Capture the cell that displays the provided text and extract its [X, Y] central coordinate. 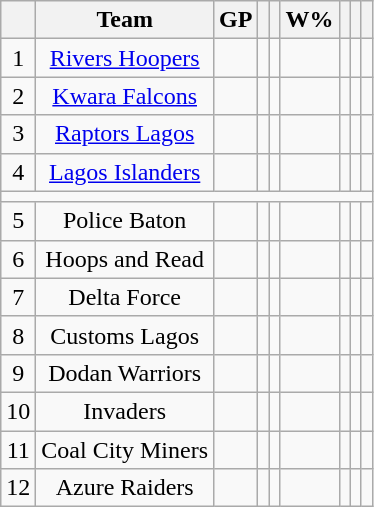
Police Baton [125, 221]
Delta Force [125, 297]
GP [236, 20]
3 [18, 134]
Team [125, 20]
Lagos Islanders [125, 172]
2 [18, 96]
Customs Lagos [125, 335]
4 [18, 172]
9 [18, 373]
W% [310, 20]
12 [18, 488]
6 [18, 259]
8 [18, 335]
Azure Raiders [125, 488]
7 [18, 297]
Raptors Lagos [125, 134]
Rivers Hoopers [125, 58]
10 [18, 411]
1 [18, 58]
5 [18, 221]
Kwara Falcons [125, 96]
Dodan Warriors [125, 373]
11 [18, 449]
Hoops and Read [125, 259]
Coal City Miners [125, 449]
Invaders [125, 411]
